Pinpoint the cell where the given text exists, returning its (x, y) midpoint coordinate. 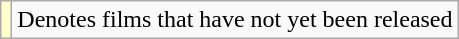
Denotes films that have not yet been released (235, 20)
